Scan for the cell matching the given text and deliver its (x, y) coordinate at center. 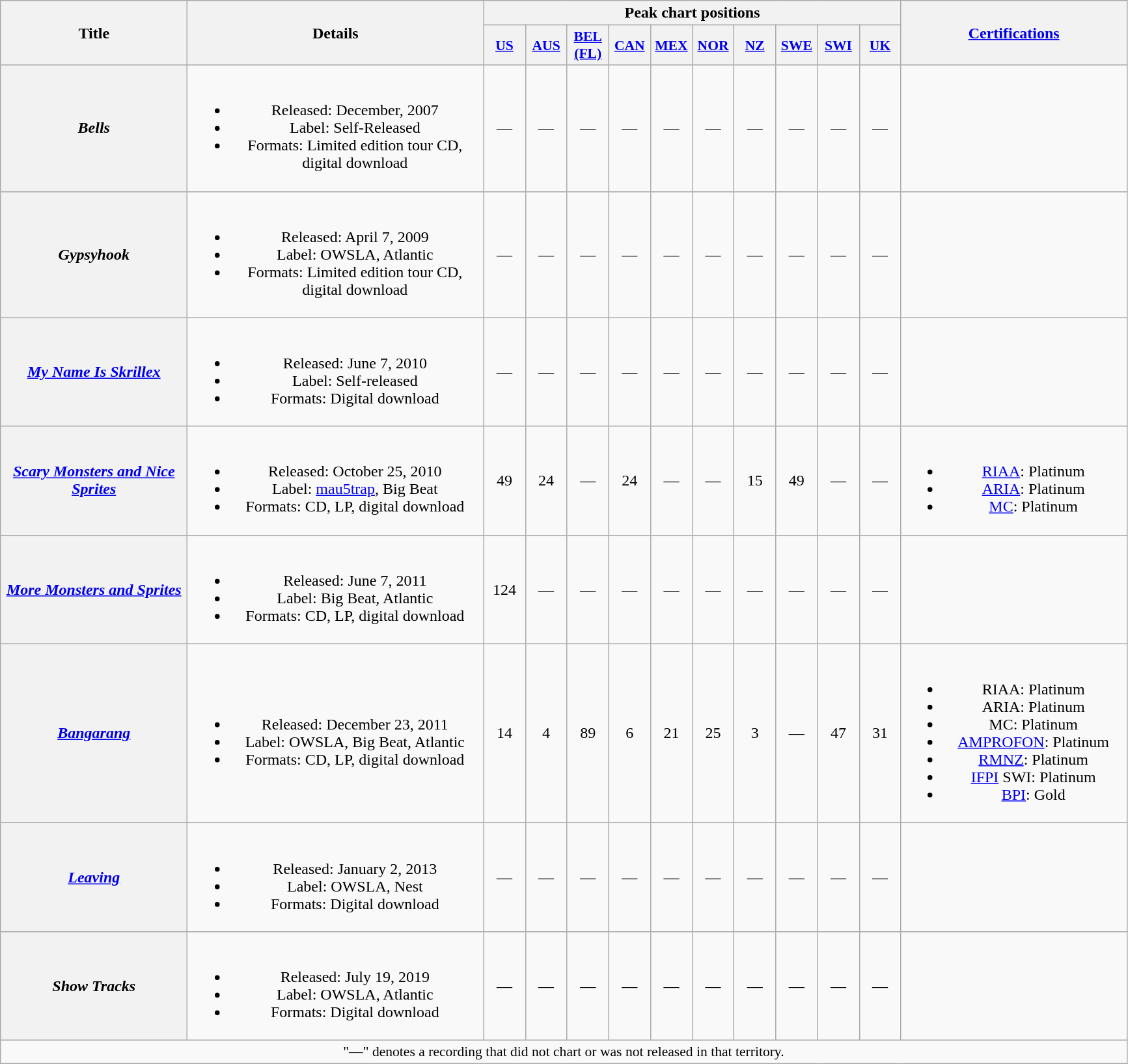
AUS (546, 46)
My Name Is Skrillex (94, 372)
Released: June 7, 2010Label: Self-releasedFormats: Digital download (336, 372)
RIAA: PlatinumARIA: PlatinumMC: Platinum (1014, 480)
15 (755, 480)
Released: October 25, 2010Label: mau5trap, Big BeatFormats: CD, LP, digital download (336, 480)
NOR (713, 46)
6 (629, 733)
SWI (838, 46)
Details (336, 33)
SWE (797, 46)
Title (94, 33)
RIAA: PlatinumARIA: PlatinumMC: PlatinumAMPROFON: PlatinumRMNZ: PlatinumIFPI SWI: PlatinumBPI: Gold (1014, 733)
4 (546, 733)
Released: June 7, 2011Label: Big Beat, AtlanticFormats: CD, LP, digital download (336, 590)
25 (713, 733)
47 (838, 733)
Peak chart positions (693, 13)
Released: April 7, 2009Label: OWSLA, AtlanticFormats: Limited edition tour CD, digital download (336, 254)
Certifications (1014, 33)
Released: December 23, 2011Label: OWSLA, Big Beat, AtlanticFormats: CD, LP, digital download (336, 733)
Leaving (94, 877)
3 (755, 733)
More Monsters and Sprites (94, 590)
MEX (671, 46)
CAN (629, 46)
US (504, 46)
89 (588, 733)
NZ (755, 46)
Released: December, 2007Label: Self-ReleasedFormats: Limited edition tour CD, digital download (336, 128)
Show Tracks (94, 985)
21 (671, 733)
Gypsyhook (94, 254)
31 (880, 733)
124 (504, 590)
Released: January 2, 2013Label: OWSLA, NestFormats: Digital download (336, 877)
BEL(FL) (588, 46)
Scary Monsters and Nice Sprites (94, 480)
14 (504, 733)
Bangarang (94, 733)
Bells (94, 128)
Released: July 19, 2019Label: OWSLA, AtlanticFormats: Digital download (336, 985)
UK (880, 46)
"—" denotes a recording that did not chart or was not released in that territory. (564, 1052)
